Search for the cell housing the specified text and yield its [x, y] center coordinate. 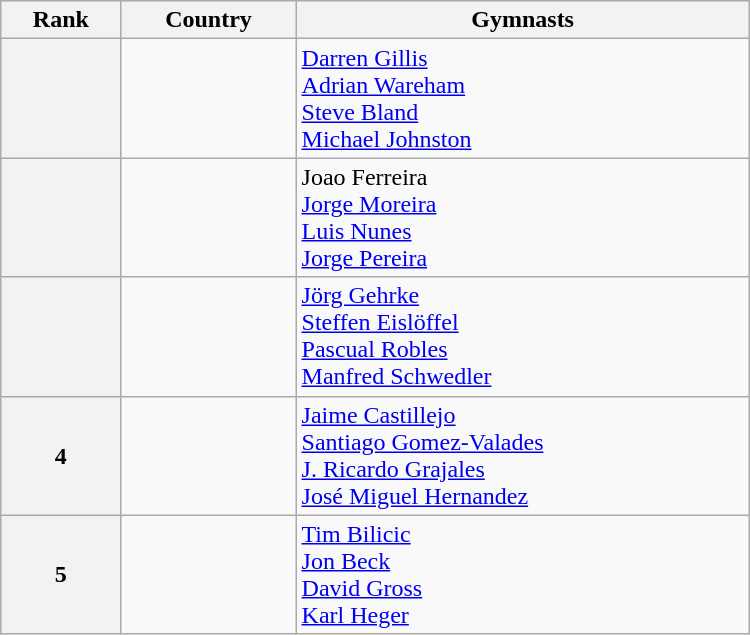
4 [61, 456]
Joao Ferreira Jorge Moreira Luis Nunes Jorge Pereira [522, 218]
Jörg Gehrke Steffen Eislöffel Pascual Robles Manfred Schwedler [522, 336]
Rank [61, 20]
Darren Gillis Adrian Wareham Steve Bland Michael Johnston [522, 98]
Country [208, 20]
5 [61, 574]
Gymnasts [522, 20]
Jaime Castillejo Santiago Gomez-Valades J. Ricardo Grajales José Miguel Hernandez [522, 456]
Tim Bilicic Jon Beck David Gross Karl Heger [522, 574]
